Determine the (X, Y) coordinate at the center of the cell enclosing the given text.  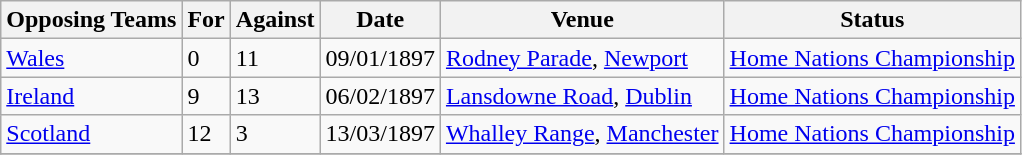
06/02/1897 (380, 96)
For (206, 20)
12 (206, 134)
Whalley Range, Manchester (582, 134)
13 (275, 96)
Opposing Teams (92, 20)
Date (380, 20)
Ireland (92, 96)
Status (872, 20)
Venue (582, 20)
09/01/1897 (380, 58)
Lansdowne Road, Dublin (582, 96)
13/03/1897 (380, 134)
3 (275, 134)
Wales (92, 58)
11 (275, 58)
Against (275, 20)
0 (206, 58)
9 (206, 96)
Rodney Parade, Newport (582, 58)
Scotland (92, 134)
